Determine the [X, Y] coordinate at the center of the cell enclosing the given text.  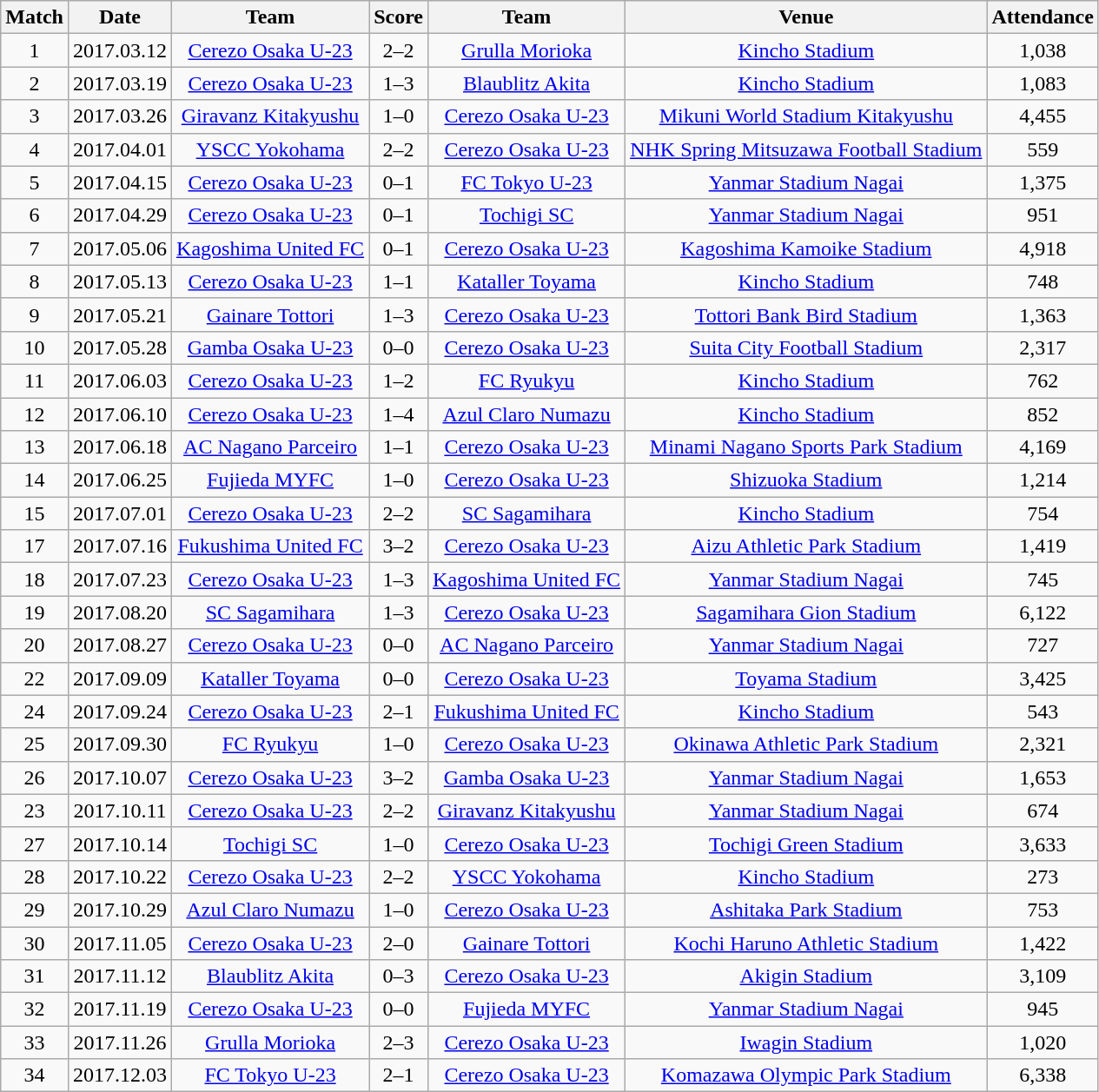
22 [35, 678]
15 [35, 513]
Kochi Haruno Athletic Stadium [806, 943]
24 [35, 711]
945 [1043, 1009]
Akigin Stadium [806, 976]
2,317 [1043, 347]
748 [1043, 281]
674 [1043, 811]
2017.06.10 [120, 414]
852 [1043, 414]
2017.11.05 [120, 943]
0–3 [399, 976]
29 [35, 910]
4,169 [1043, 447]
1,375 [1043, 182]
Attendance [1043, 17]
28 [35, 877]
1,653 [1043, 778]
27 [35, 844]
5 [35, 182]
754 [1043, 513]
8 [35, 281]
Shizuoka Stadium [806, 480]
2017.03.19 [120, 83]
NHK Spring Mitsuzawa Football Stadium [806, 149]
762 [1043, 381]
2017.11.19 [120, 1009]
Match [35, 17]
Date [120, 17]
6,122 [1043, 612]
1,363 [1043, 314]
2017.05.13 [120, 281]
1,214 [1043, 480]
Sagamihara Gion Stadium [806, 612]
2017.04.29 [120, 215]
2017.11.12 [120, 976]
34 [35, 1075]
2 [35, 83]
33 [35, 1042]
Ashitaka Park Stadium [806, 910]
2017.09.24 [120, 711]
6 [35, 215]
559 [1043, 149]
1,083 [1043, 83]
23 [35, 811]
Venue [806, 17]
2017.10.22 [120, 877]
2017.10.07 [120, 778]
Iwagin Stadium [806, 1042]
25 [35, 745]
Score [399, 17]
2017.04.15 [120, 182]
951 [1043, 215]
273 [1043, 877]
3 [35, 116]
753 [1043, 910]
32 [35, 1009]
20 [35, 645]
Suita City Football Stadium [806, 347]
18 [35, 579]
Tochigi Green Stadium [806, 844]
745 [1043, 579]
3,633 [1043, 844]
14 [35, 480]
26 [35, 778]
Tottori Bank Bird Stadium [806, 314]
Okinawa Athletic Park Stadium [806, 745]
1,422 [1043, 943]
30 [35, 943]
727 [1043, 645]
12 [35, 414]
2017.06.03 [120, 381]
31 [35, 976]
2017.03.26 [120, 116]
2017.05.21 [120, 314]
Aizu Athletic Park Stadium [806, 546]
2017.07.01 [120, 513]
10 [35, 347]
2017.05.28 [120, 347]
2017.03.12 [120, 50]
2017.10.11 [120, 811]
Komazawa Olympic Park Stadium [806, 1075]
1,038 [1043, 50]
Mikuni World Stadium Kitakyushu [806, 116]
4 [35, 149]
9 [35, 314]
2017.10.14 [120, 844]
2017.12.03 [120, 1075]
2017.05.06 [120, 248]
1–2 [399, 381]
2017.07.16 [120, 546]
2017.09.30 [120, 745]
3,109 [1043, 976]
2–3 [399, 1042]
1 [35, 50]
3,425 [1043, 678]
2017.08.20 [120, 612]
1,419 [1043, 546]
19 [35, 612]
2017.06.18 [120, 447]
2,321 [1043, 745]
Minami Nagano Sports Park Stadium [806, 447]
2–0 [399, 943]
Toyama Stadium [806, 678]
2017.07.23 [120, 579]
2017.08.27 [120, 645]
543 [1043, 711]
2017.06.25 [120, 480]
2017.11.26 [120, 1042]
17 [35, 546]
1–4 [399, 414]
13 [35, 447]
7 [35, 248]
1,020 [1043, 1042]
11 [35, 381]
2017.10.29 [120, 910]
2017.09.09 [120, 678]
6,338 [1043, 1075]
2017.04.01 [120, 149]
4,918 [1043, 248]
4,455 [1043, 116]
Kagoshima Kamoike Stadium [806, 248]
